Determine the [x, y] coordinate at the center of the cell enclosing the given text.  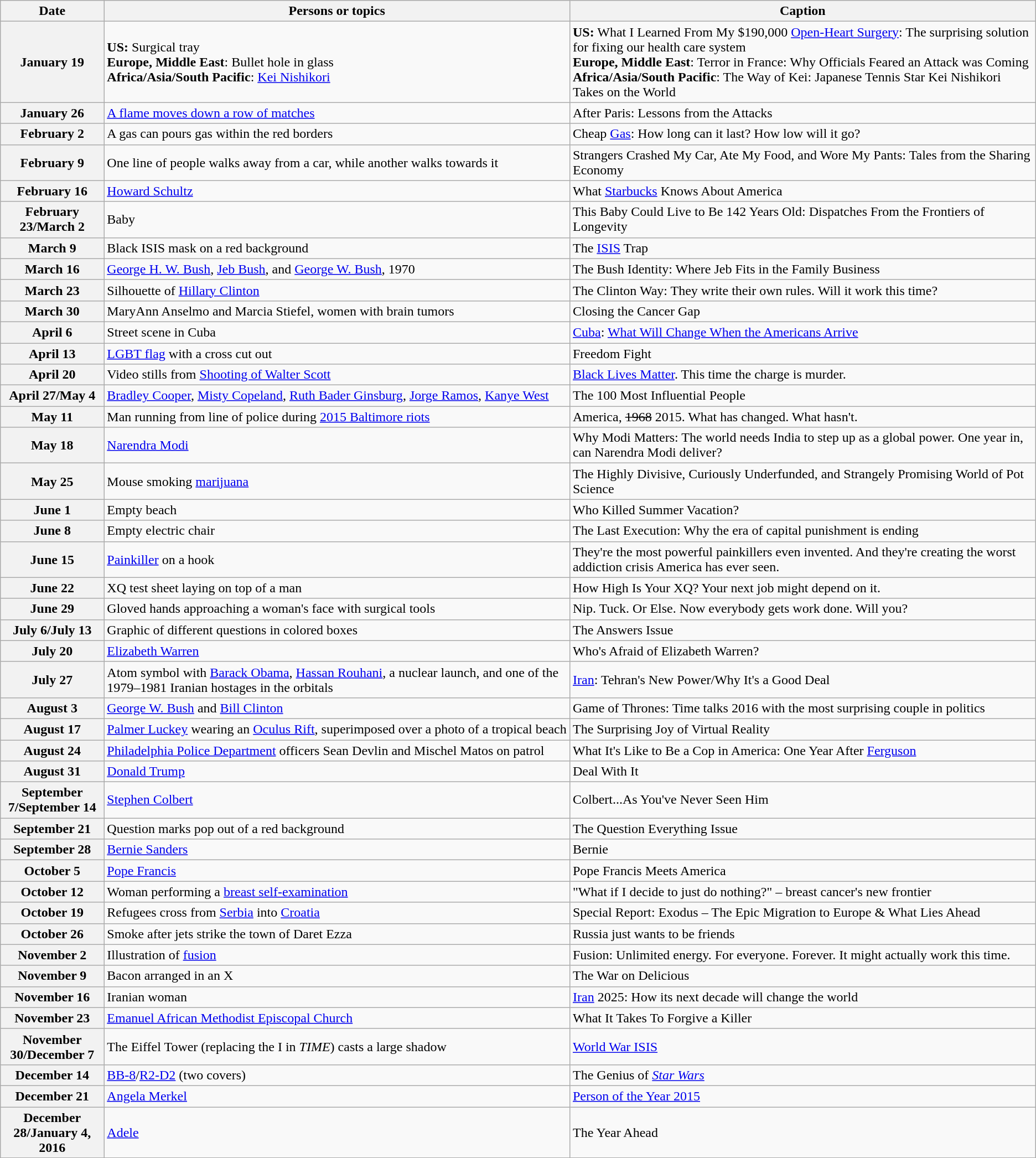
Deal With It [802, 772]
Freedom Fight [802, 354]
Bacon arranged in an X [337, 976]
MaryAnn Anselmo and Marcia Stiefel, women with brain tumors [337, 311]
Iran 2025: How its next decade will change the world [802, 997]
World War ISIS [802, 1046]
The Surprising Joy of Virtual Reality [802, 729]
Iran: Tehran's New Power/Why It's a Good Deal [802, 680]
April 13 [52, 354]
The 100 Most Influential People [802, 396]
Baby [337, 219]
April 27/May 4 [52, 396]
Special Report: Exodus – The Epic Migration to Europe & What Lies Ahead [802, 913]
May 25 [52, 482]
August 31 [52, 772]
Caption [802, 11]
Painkiller on a hook [337, 559]
October 12 [52, 892]
July 27 [52, 680]
March 16 [52, 269]
Silhouette of Hillary Clinton [337, 290]
June 22 [52, 588]
Pope Francis Meets America [802, 871]
Game of Thrones: Time talks 2016 with the most surprising couple in politics [802, 708]
Black Lives Matter. This time the charge is murder. [802, 375]
The Genius of Star Wars [802, 1075]
What It's Like to Be a Cop in America: One Year After Ferguson [802, 750]
February 2 [52, 134]
The ISIS Trap [802, 248]
Bradley Cooper, Misty Copeland, Ruth Bader Ginsburg, Jorge Ramos, Kanye West [337, 396]
Adele [337, 1133]
Man running from line of police during 2015 Baltimore riots [337, 417]
Gloved hands approaching a woman's face with surgical tools [337, 609]
Bernie Sanders [337, 850]
Why Modi Matters: The world needs India to step up as a global power. One year in, can Narendra Modi deliver? [802, 445]
The Eiffel Tower (replacing the I in TIME) casts a large shadow [337, 1046]
Question marks pop out of a red background [337, 829]
November 30/December 7 [52, 1046]
Cheap Gas: How long can it last? How low will it go? [802, 134]
March 23 [52, 290]
Elizabeth Warren [337, 651]
Donald Trump [337, 772]
Atom symbol with Barack Obama, Hassan Rouhani, a nuclear launch, and one of the 1979–1981 Iranian hostages in the orbitals [337, 680]
US: Surgical trayEurope, Middle East: Bullet hole in glassAfrica/Asia/South Pacific: Kei Nishikori [337, 62]
A gas can pours gas within the red borders [337, 134]
Persons or topics [337, 11]
The Answers Issue [802, 630]
A flame moves down a row of matches [337, 113]
Cuba: What Will Change When the Americans Arrive [802, 332]
March 30 [52, 311]
What Starbucks Knows About America [802, 191]
Graphic of different questions in colored boxes [337, 630]
Date [52, 11]
Palmer Luckey wearing an Oculus Rift, superimposed over a photo of a tropical beach [337, 729]
January 19 [52, 62]
BB-8/R2-D2 (two covers) [337, 1075]
October 5 [52, 871]
September 7/September 14 [52, 800]
Strangers Crashed My Car, Ate My Food, and Wore My Pants: Tales from the Sharing Economy [802, 163]
February 23/March 2 [52, 219]
July 20 [52, 651]
February 9 [52, 163]
March 9 [52, 248]
June 8 [52, 531]
Emanuel African Methodist Episcopal Church [337, 1018]
July 6/July 13 [52, 630]
November 16 [52, 997]
Iranian woman [337, 997]
The War on Delicious [802, 976]
Empty electric chair [337, 531]
America, 1968 2015. What has changed. What hasn't. [802, 417]
October 19 [52, 913]
June 15 [52, 559]
Angela Merkel [337, 1096]
August 24 [52, 750]
Illustration of fusion [337, 955]
November 23 [52, 1018]
June 29 [52, 609]
November 2 [52, 955]
Philadelphia Police Department officers Sean Devlin and Mischel Matos on patrol [337, 750]
Stephen Colbert [337, 800]
October 26 [52, 934]
Person of the Year 2015 [802, 1096]
February 16 [52, 191]
January 26 [52, 113]
September 21 [52, 829]
November 9 [52, 976]
This Baby Could Live to Be 142 Years Old: Dispatches From the Frontiers of Longevity [802, 219]
The Highly Divisive, Curiously Underfunded, and Strangely Promising World of Pot Science [802, 482]
Closing the Cancer Gap [802, 311]
The Year Ahead [802, 1133]
August 17 [52, 729]
December 14 [52, 1075]
XQ test sheet laying on top of a man [337, 588]
Russia just wants to be friends [802, 934]
Pope Francis [337, 871]
August 3 [52, 708]
The Clinton Way: They write their own rules. Will it work this time? [802, 290]
Refugees cross from Serbia into Croatia [337, 913]
Woman performing a breast self-examination [337, 892]
George H. W. Bush, Jeb Bush, and George W. Bush, 1970 [337, 269]
George W. Bush and Bill Clinton [337, 708]
Video stills from Shooting of Walter Scott [337, 375]
Mouse smoking marijuana [337, 482]
Black ISIS mask on a red background [337, 248]
December 28/January 4, 2016 [52, 1133]
June 1 [52, 510]
Howard Schultz [337, 191]
After Paris: Lessons from the Attacks [802, 113]
How High Is Your XQ? Your next job might depend on it. [802, 588]
Empty beach [337, 510]
Nip. Tuck. Or Else. Now everybody gets work done. Will you? [802, 609]
Narendra Modi [337, 445]
The Last Execution: Why the era of capital punishment is ending [802, 531]
Who's Afraid of Elizabeth Warren? [802, 651]
Smoke after jets strike the town of Daret Ezza [337, 934]
One line of people walks away from a car, while another walks towards it [337, 163]
LGBT flag with a cross cut out [337, 354]
Street scene in Cuba [337, 332]
September 28 [52, 850]
May 11 [52, 417]
Who Killed Summer Vacation? [802, 510]
Colbert...As You've Never Seen Him [802, 800]
They're the most powerful painkillers even invented. And they're creating the worst addiction crisis America has ever seen. [802, 559]
April 20 [52, 375]
April 6 [52, 332]
December 21 [52, 1096]
The Bush Identity: Where Jeb Fits in the Family Business [802, 269]
The Question Everything Issue [802, 829]
Bernie [802, 850]
What It Takes To Forgive a Killer [802, 1018]
May 18 [52, 445]
"What if I decide to just do nothing?" – breast cancer's new frontier [802, 892]
Fusion: Unlimited energy. For everyone. Forever. It might actually work this time. [802, 955]
